Pinpoint the cell where the given text exists, returning its (X, Y) midpoint coordinate. 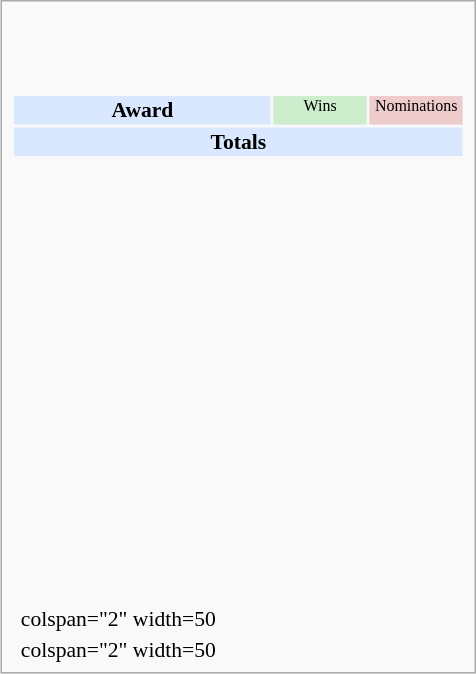
Wins (320, 110)
Award Wins Nominations Totals (239, 334)
Nominations (416, 110)
Totals (238, 141)
Award (142, 110)
